Extract the (x, y) coordinate from the center of the cell holding the provided text.  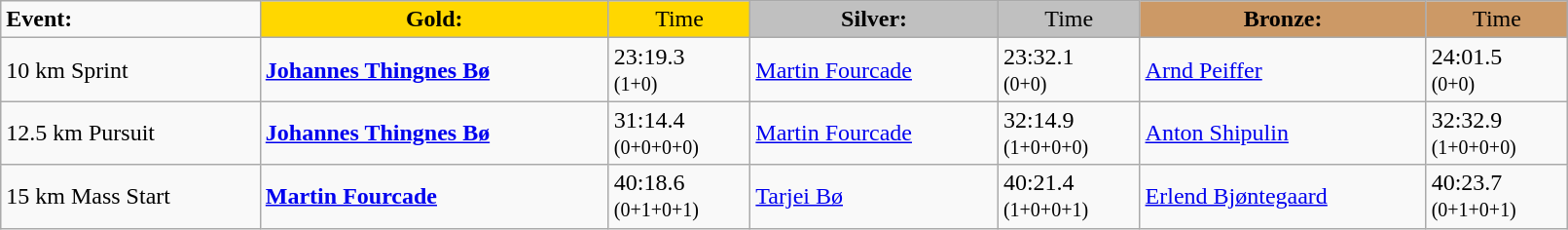
Gold: (434, 19)
23:19.3(1+0) (679, 70)
12.5 km Pursuit (130, 133)
32:32.9(1+0+0+0) (1497, 133)
10 km Sprint (130, 70)
23:32.1(0+0) (1069, 70)
Silver: (874, 19)
Arnd Peiffer (1283, 70)
31:14.4(0+0+0+0) (679, 133)
24:01.5(0+0) (1497, 70)
Anton Shipulin (1283, 133)
32:14.9(1+0+0+0) (1069, 133)
15 km Mass Start (130, 197)
Erlend Bjøntegaard (1283, 197)
40:21.4(1+0+0+1) (1069, 197)
Bronze: (1283, 19)
Event: (130, 19)
40:18.6(0+1+0+1) (679, 197)
40:23.7(0+1+0+1) (1497, 197)
Tarjei Bø (874, 197)
